Identify which cell holds the provided text, then report its [x, y] central coordinate. 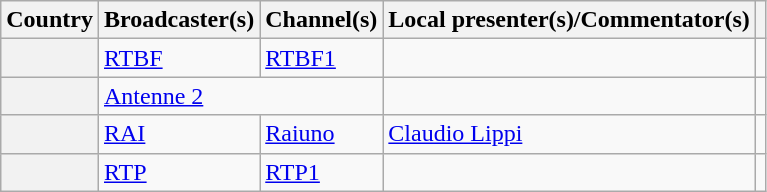
Channel(s) [322, 20]
RTBF [178, 58]
Claudio Lippi [570, 134]
RAI [178, 134]
Broadcaster(s) [178, 20]
Local presenter(s)/Commentator(s) [570, 20]
Antenne 2 [240, 96]
RTP [178, 172]
Raiuno [322, 134]
Country [50, 20]
RTP1 [322, 172]
RTBF1 [322, 58]
